From the cell containing the given text, extract its center point as [X, Y] coordinate. 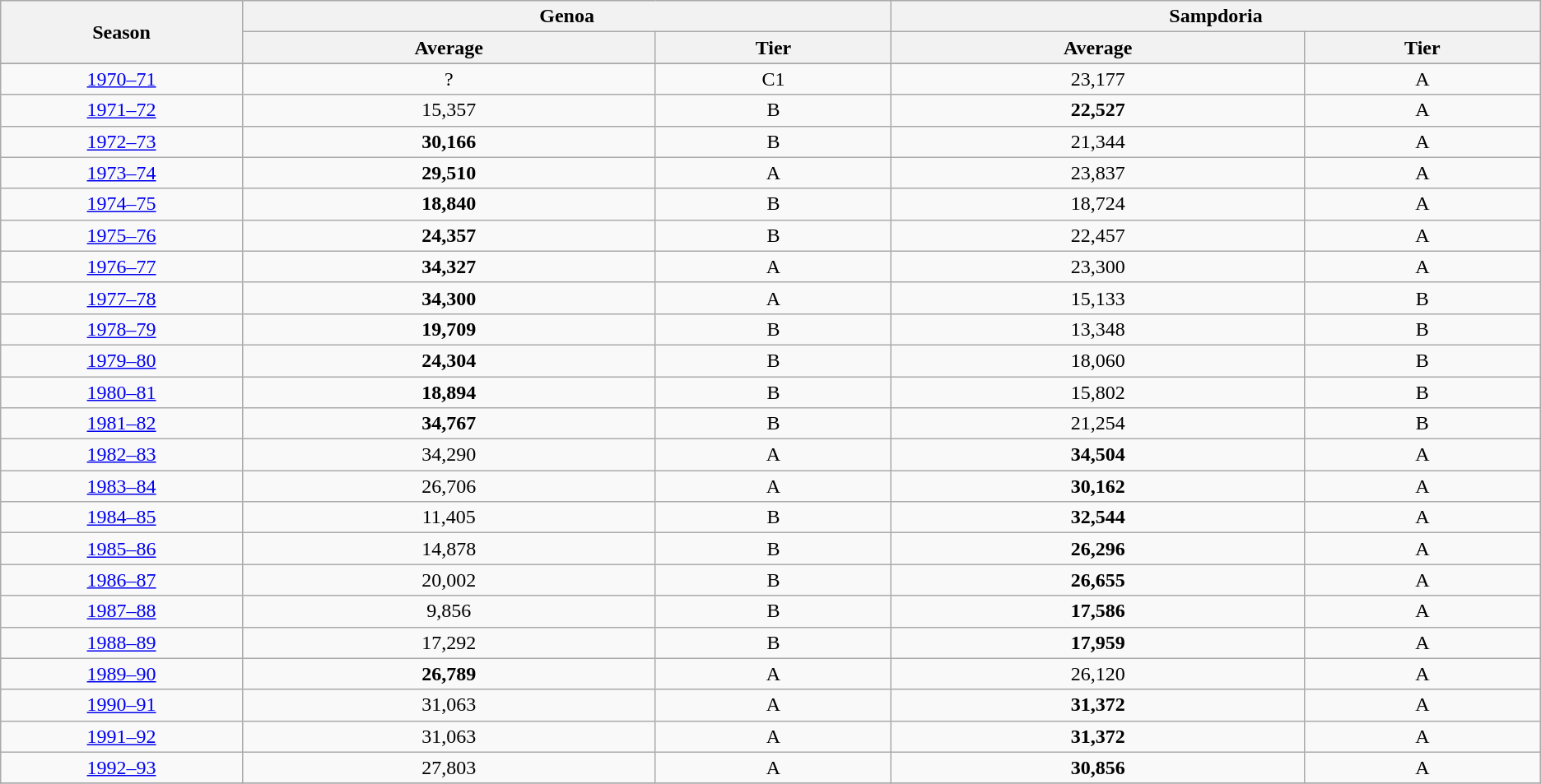
1992–93 [122, 768]
21,344 [1098, 141]
9,856 [449, 611]
34,504 [1098, 455]
32,544 [1098, 517]
1977–78 [122, 298]
30,166 [449, 141]
1985–86 [122, 549]
1979–80 [122, 360]
1991–92 [122, 736]
24,357 [449, 235]
1989–90 [122, 674]
11,405 [449, 517]
26,655 [1098, 580]
Genoa [566, 16]
1983–84 [122, 486]
? [449, 79]
23,177 [1098, 79]
15,802 [1098, 392]
1976–77 [122, 267]
14,878 [449, 549]
34,290 [449, 455]
1972–73 [122, 141]
1978–79 [122, 329]
18,724 [1098, 204]
1984–85 [122, 517]
18,894 [449, 392]
1981–82 [122, 424]
C1 [774, 79]
22,457 [1098, 235]
26,120 [1098, 674]
17,959 [1098, 643]
1970–71 [122, 79]
1980–81 [122, 392]
17,292 [449, 643]
29,510 [449, 173]
17,586 [1098, 611]
23,837 [1098, 173]
1986–87 [122, 580]
26,706 [449, 486]
24,304 [449, 360]
22,527 [1098, 110]
13,348 [1098, 329]
18,840 [449, 204]
30,856 [1098, 768]
26,296 [1098, 549]
1990–91 [122, 705]
18,060 [1098, 360]
1987–88 [122, 611]
21,254 [1098, 424]
Sampdoria [1216, 16]
1974–75 [122, 204]
1975–76 [122, 235]
Season [122, 32]
34,300 [449, 298]
1971–72 [122, 110]
15,133 [1098, 298]
15,357 [449, 110]
34,327 [449, 267]
20,002 [449, 580]
27,803 [449, 768]
34,767 [449, 424]
1988–89 [122, 643]
1973–74 [122, 173]
1982–83 [122, 455]
23,300 [1098, 267]
26,789 [449, 674]
19,709 [449, 329]
30,162 [1098, 486]
